For the text-containing cell, return its midpoint in [x, y] coordinate format. 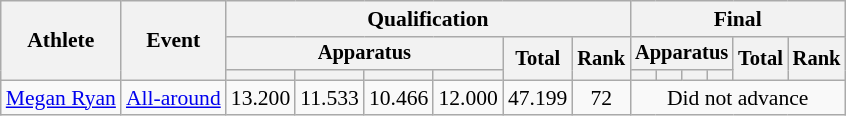
10.466 [398, 98]
Final [738, 19]
11.533 [330, 98]
13.200 [260, 98]
72 [601, 98]
Did not advance [738, 98]
All-around [174, 98]
47.199 [538, 98]
Event [174, 40]
12.000 [468, 98]
Athlete [61, 40]
Qualification [428, 19]
Megan Ryan [61, 98]
